From the cell containing the given text, extract its center point as (x, y) coordinate. 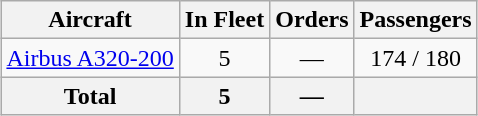
Orders (312, 20)
Aircraft (90, 20)
174 / 180 (416, 58)
Airbus A320-200 (90, 58)
In Fleet (224, 20)
Total (90, 96)
Passengers (416, 20)
